Determine the (x, y) coordinate at the center of the cell enclosing the given text.  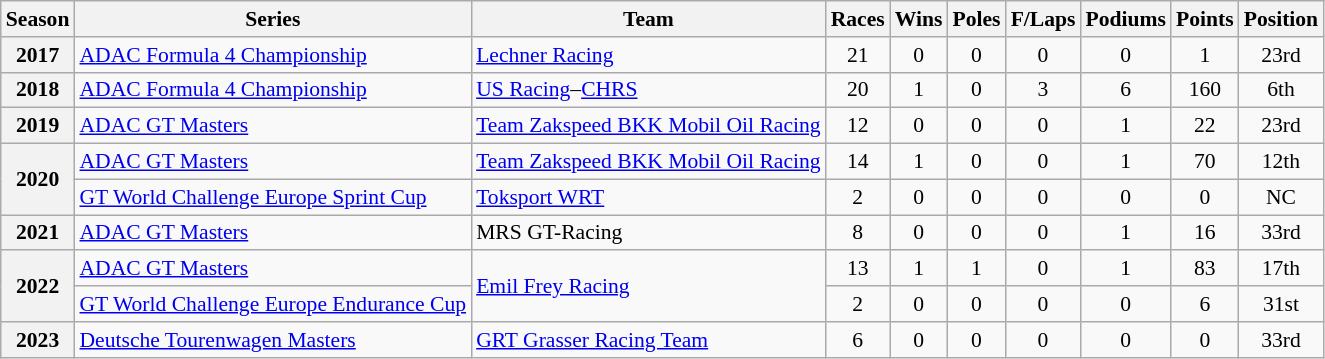
8 (858, 233)
Wins (919, 19)
21 (858, 55)
2018 (38, 90)
GT World Challenge Europe Sprint Cup (272, 197)
Podiums (1126, 19)
17th (1281, 269)
2019 (38, 126)
MRS GT-Racing (648, 233)
US Racing–CHRS (648, 90)
Points (1205, 19)
12 (858, 126)
12th (1281, 162)
31st (1281, 304)
16 (1205, 233)
160 (1205, 90)
14 (858, 162)
GRT Grasser Racing Team (648, 340)
70 (1205, 162)
2021 (38, 233)
F/Laps (1044, 19)
Lechner Racing (648, 55)
2022 (38, 286)
13 (858, 269)
Team (648, 19)
2023 (38, 340)
Poles (976, 19)
2020 (38, 180)
20 (858, 90)
Emil Frey Racing (648, 286)
22 (1205, 126)
6th (1281, 90)
Races (858, 19)
Position (1281, 19)
2017 (38, 55)
Deutsche Tourenwagen Masters (272, 340)
GT World Challenge Europe Endurance Cup (272, 304)
Toksport WRT (648, 197)
Season (38, 19)
3 (1044, 90)
83 (1205, 269)
Series (272, 19)
NC (1281, 197)
